Determine the [X, Y] coordinate at the center of the cell enclosing the given text.  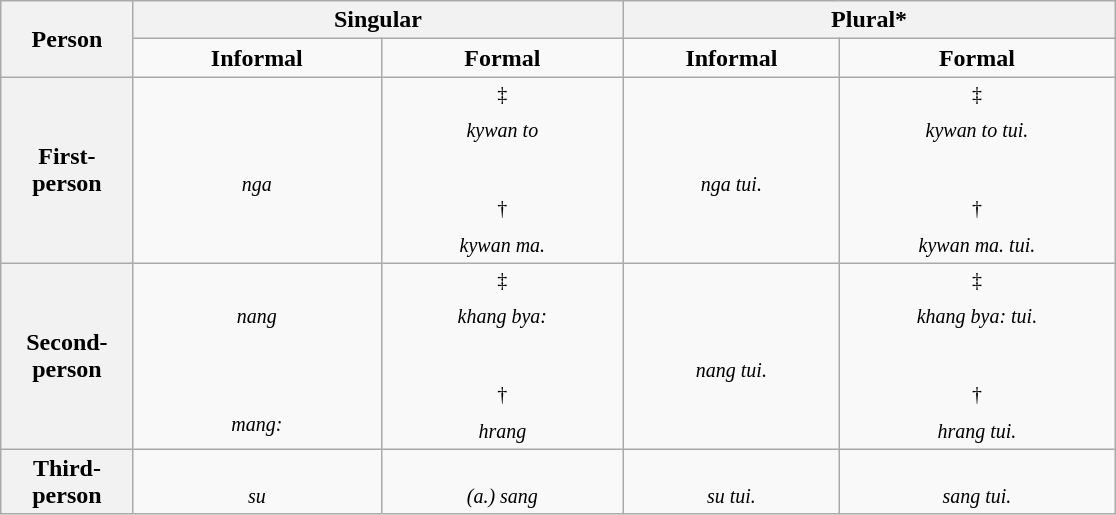
sang tui. [976, 482]
nang tui. [732, 356]
su tui. [732, 482]
nang mang: [256, 356]
(a.) sang [502, 482]
Person [66, 39]
‡ khang bya:† hrang [502, 356]
nga [256, 170]
Singular [378, 20]
Second-person [66, 356]
Plural* [870, 20]
‡ kywan to† kywan ma. [502, 170]
First-person [66, 170]
Third-person [66, 482]
‡ kywan to tui.† kywan ma. tui. [976, 170]
‡ khang bya: tui.† hrang tui. [976, 356]
nga tui. [732, 170]
su [256, 482]
